Return [x, y] of the center of cell containing provided text 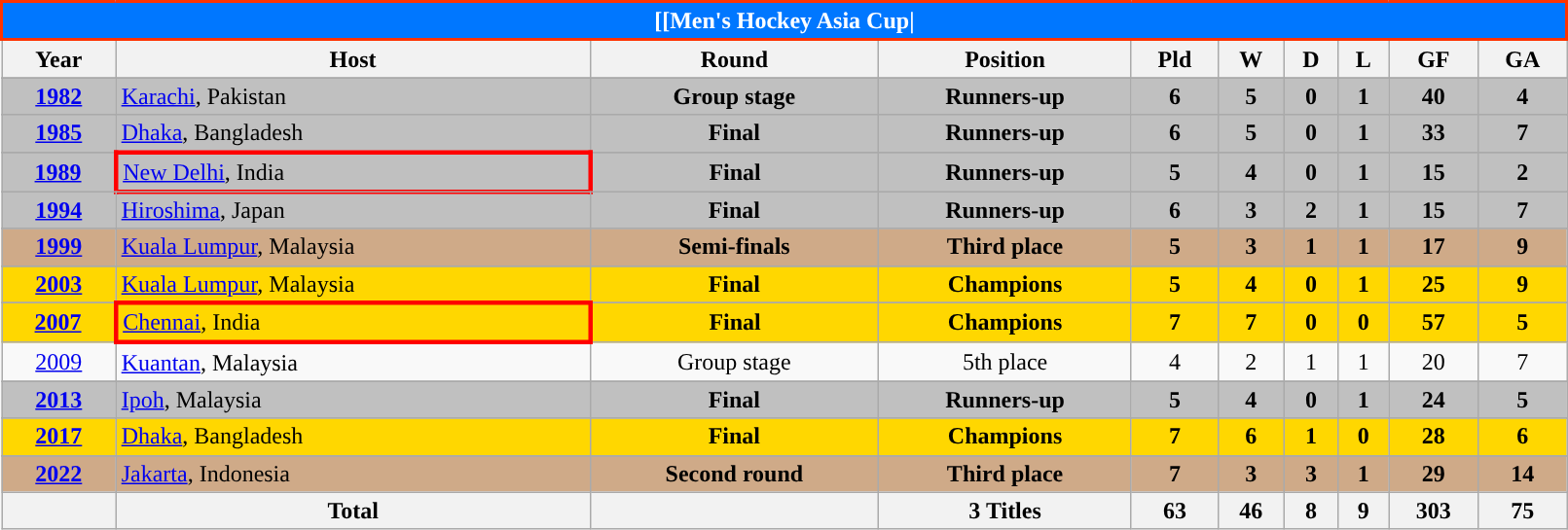
2022 [59, 474]
1989 [59, 171]
2013 [59, 400]
2003 [59, 284]
Round [734, 58]
57 [1433, 323]
GF [1433, 58]
46 [1251, 511]
75 [1523, 511]
3 Titles [1005, 511]
W [1251, 58]
2009 [59, 362]
Position [1005, 58]
29 [1433, 474]
Ipoh, Malaysia [352, 400]
1985 [59, 133]
20 [1433, 362]
Hiroshima, Japan [352, 210]
28 [1433, 437]
D [1310, 58]
Pld [1174, 58]
Chennai, India [352, 323]
14 [1523, 474]
New Delhi, India [352, 171]
40 [1433, 96]
2007 [59, 323]
Semi-finals [734, 247]
Year [59, 58]
1999 [59, 247]
17 [1433, 247]
Karachi, Pakistan [352, 96]
25 [1433, 284]
[[Men's Hockey Asia Cup| [784, 21]
L [1365, 58]
5th place [1005, 362]
2017 [59, 437]
Kuantan, Malaysia [352, 362]
Host [352, 58]
8 [1310, 511]
Total [352, 511]
33 [1433, 133]
63 [1174, 511]
1982 [59, 96]
24 [1433, 400]
1994 [59, 210]
303 [1433, 511]
Jakarta, Indonesia [352, 474]
GA [1523, 58]
Second round [734, 474]
